Capture the cell that displays the provided text and extract its (x, y) central coordinate. 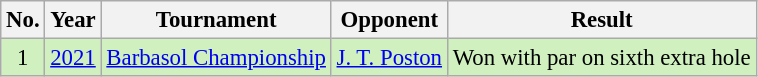
No. (23, 20)
Year (73, 20)
Opponent (389, 20)
Result (602, 20)
Tournament (216, 20)
2021 (73, 58)
J. T. Poston (389, 58)
Won with par on sixth extra hole (602, 58)
1 (23, 58)
Barbasol Championship (216, 58)
